Detect which cell encompasses the target text, then output its [x, y] center coordinate. 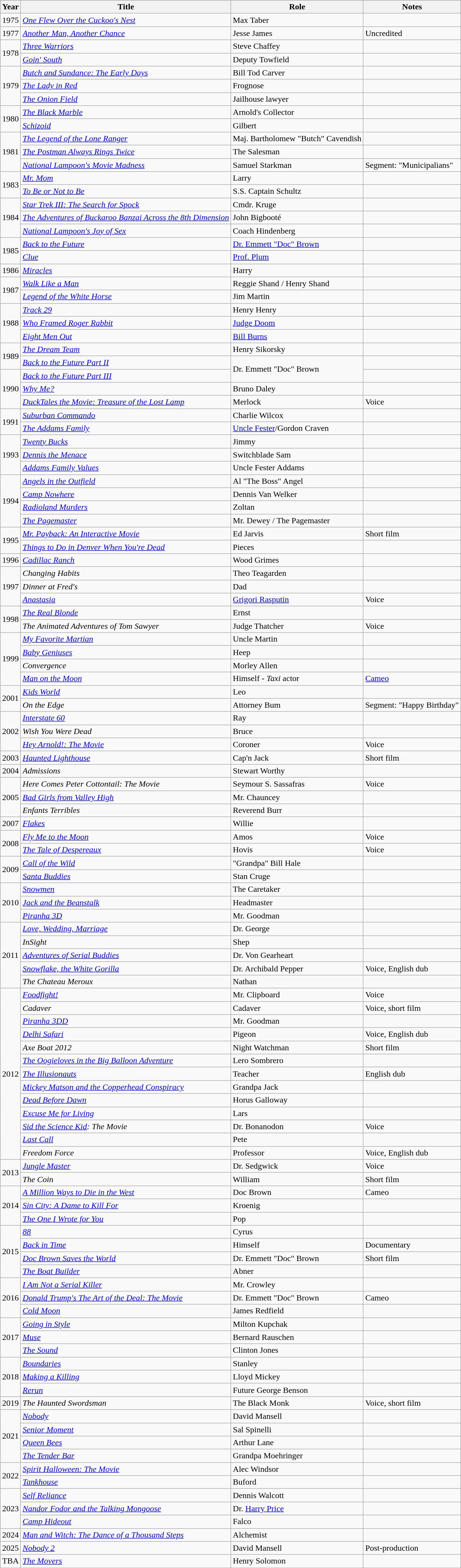
The Illusionauts [126, 1074]
Wish You Were Dead [126, 731]
Doc Brown Saves the World [126, 1258]
Tankhouse [126, 1482]
Henry Solomon [297, 1561]
On the Edge [126, 705]
Dinner at Fred's [126, 587]
The Haunted Swordsman [126, 1403]
Fly Me to the Moon [126, 837]
Himself [297, 1245]
1994 [10, 501]
Sin City: A Dame to Kill For [126, 1205]
Cmdr. Kruge [297, 205]
TBA [10, 1561]
Star Trek III: The Search for Spock [126, 205]
2004 [10, 771]
Post-production [412, 1548]
The Lady in Red [126, 86]
Mr. Crowley [297, 1285]
Man on the Moon [126, 679]
Excuse Me for Living [126, 1113]
Arthur Lane [297, 1443]
Going in Style [126, 1324]
Pop [297, 1218]
Dennis Walcott [297, 1495]
2015 [10, 1252]
Why Me? [126, 389]
Mr. Mom [126, 178]
Enfants Terribles [126, 810]
Freedom Force [126, 1153]
William [297, 1179]
Heep [297, 652]
Back to the Future [126, 244]
Jack and the Beanstalk [126, 903]
88 [126, 1232]
Henry Henry [297, 310]
Mr. Chauncey [297, 797]
Gilbert [297, 125]
Lloyd Mickey [297, 1377]
1981 [10, 152]
Year [10, 7]
Larry [297, 178]
Dr. George [297, 929]
2013 [10, 1172]
Dad [297, 587]
The Onion Field [126, 99]
Stanley [297, 1363]
2001 [10, 698]
Sid the Science Kid: The Movie [126, 1126]
The Sound [126, 1350]
Merlock [297, 402]
Pete [297, 1140]
2009 [10, 870]
Miracles [126, 270]
Here Comes Peter Cottontail: The Movie [126, 784]
Future George Benson [297, 1390]
Attorney Bum [297, 705]
The Animated Adventures of Tom Sawyer [126, 626]
Henry Sikorsky [297, 349]
2007 [10, 824]
Steve Chaffey [297, 46]
Dennis Van Welker [297, 494]
Foodfight! [126, 995]
Jesse James [297, 33]
Leo [297, 692]
Coroner [297, 744]
2021 [10, 1436]
Boundaries [126, 1363]
Dr. Sedgwick [297, 1166]
Sal Spinelli [297, 1430]
Buford [297, 1482]
1979 [10, 86]
The Dream Team [126, 349]
2019 [10, 1403]
Pigeon [297, 1034]
2025 [10, 1548]
Doc Brown [297, 1192]
Al "The Boss" Angel [297, 481]
Snowflake, the White Gorilla [126, 968]
Stewart Worthy [297, 771]
To Be or Not to Be [126, 191]
The Coin [126, 1179]
Bruce [297, 731]
Hovis [297, 850]
John Bigbooté [297, 218]
1986 [10, 270]
Eight Men Out [126, 336]
Morley Allen [297, 665]
1977 [10, 33]
Walk Like a Man [126, 283]
Kids World [126, 692]
Back in Time [126, 1245]
Things to Do in Denver When You're Dead [126, 547]
Professor [297, 1153]
Reggie Shand / Henry Shand [297, 283]
Wood Grimes [297, 560]
Theo Teagarden [297, 573]
Mr. Payback: An Interactive Movie [126, 534]
Maj. Bartholomew "Butch" Cavendish [297, 138]
The Salesman [297, 152]
Segment: "Municipalians" [412, 165]
Reverend Burr [297, 810]
Love, Wedding, Marriage [126, 929]
1990 [10, 389]
2011 [10, 955]
1985 [10, 251]
The Boat Builder [126, 1271]
Angels in the Outfield [126, 481]
Clue [126, 257]
Pieces [297, 547]
Legend of the White Horse [126, 297]
Amos [297, 837]
Dennis the Menace [126, 455]
Segment: "Happy Birthday" [412, 705]
Last Call [126, 1140]
2008 [10, 843]
Bill Tod Carver [297, 73]
Lero Sombrero [297, 1061]
Axe Boat 2012 [126, 1048]
1987 [10, 290]
National Lampoon's Movie Madness [126, 165]
InSight [126, 942]
Snowmen [126, 889]
Zoltan [297, 507]
1988 [10, 323]
Baby Geniuses [126, 652]
Night Watchman [297, 1048]
The Addams Family [126, 428]
Mr. Clipboard [297, 995]
Falco [297, 1522]
The Movers [126, 1561]
2003 [10, 758]
Back to the Future Part II [126, 362]
Santa Buddies [126, 876]
DuckTales the Movie: Treasure of the Lost Lamp [126, 402]
Uncle Martin [297, 639]
2017 [10, 1337]
Mr. Dewey / The Pagemaster [297, 520]
Twenty Bucks [126, 442]
The Chateau Meroux [126, 981]
Himself - Taxi actor [297, 679]
Milton Kupchak [297, 1324]
2002 [10, 731]
Addams Family Values [126, 468]
Bernard Rauschen [297, 1337]
Role [297, 7]
2023 [10, 1508]
Who Framed Roger Rabbit [126, 323]
Goin' South [126, 60]
1983 [10, 185]
"Grandpa" Bill Hale [297, 863]
Teacher [297, 1074]
1984 [10, 218]
Grandpa Jack [297, 1087]
Flakes [126, 824]
Uncredited [412, 33]
Jimmy [297, 442]
Hey Arnold!: The Movie [126, 744]
National Lampoon's Joy of Sex [126, 231]
Clinton Jones [297, 1350]
Willie [297, 824]
James Redfield [297, 1311]
Title [126, 7]
2005 [10, 797]
The Postman Always Rings Twice [126, 152]
Deputy Towfield [297, 60]
Jim Martin [297, 297]
Lars [297, 1113]
Queen Bees [126, 1443]
Changing Habits [126, 573]
1999 [10, 659]
1975 [10, 20]
The Tender Bar [126, 1456]
Charlie Wilcox [297, 415]
Man and Witch: The Dance of a Thousand Steps [126, 1535]
Alec Windsor [297, 1469]
Cadillac Ranch [126, 560]
Piranha 3D [126, 916]
2016 [10, 1298]
Arnold's Collector [297, 112]
Nobody 2 [126, 1548]
Documentary [412, 1245]
I Am Not a Serial Killer [126, 1285]
Uncle Fester/Gordon Craven [297, 428]
Piranha 3DD [126, 1021]
Cyrus [297, 1232]
Butch and Sundance: The Early Days [126, 73]
The Caretaker [297, 889]
Camp Nowhere [126, 494]
Admissions [126, 771]
Jungle Master [126, 1166]
The Black Marble [126, 112]
Shep [297, 942]
Anastasia [126, 600]
The Legend of the Lone Ranger [126, 138]
Self Reliance [126, 1495]
Grandpa Moehringer [297, 1456]
Muse [126, 1337]
Judge Thatcher [297, 626]
2012 [10, 1073]
Camp Hideout [126, 1522]
Convergence [126, 665]
2022 [10, 1476]
Uncle Fester Addams [297, 468]
Notes [412, 7]
Dead Before Dawn [126, 1100]
Back to the Future Part III [126, 375]
Kroenig [297, 1205]
Harry [297, 270]
Track 29 [126, 310]
1989 [10, 356]
Interstate 60 [126, 718]
Bruno Daley [297, 389]
Frognose [297, 86]
Bill Burns [297, 336]
Horus Galloway [297, 1100]
1997 [10, 586]
1996 [10, 560]
Bad Girls from Valley High [126, 797]
The Adventures of Buckaroo Banzai Across the 8th Dimension [126, 218]
Jailhouse lawyer [297, 99]
The Tale of Despereaux [126, 850]
Abner [297, 1271]
Schizoid [126, 125]
Judge Doom [297, 323]
A Million Ways to Die in the West [126, 1192]
1993 [10, 455]
Radioland Murders [126, 507]
Grigori Rasputin [297, 600]
The Real Blonde [126, 613]
Making a Killing [126, 1377]
Cap'n Jack [297, 758]
Three Warriors [126, 46]
Nobody [126, 1416]
Headmaster [297, 903]
The Pagemaster [126, 520]
My Favorite Martian [126, 639]
One Flew Over the Cuckoo's Nest [126, 20]
Ed Jarvis [297, 534]
Dr. Archibald Pepper [297, 968]
1980 [10, 119]
1995 [10, 540]
English dub [412, 1074]
2010 [10, 903]
Stan Cruge [297, 876]
Suburban Commando [126, 415]
Another Man, Another Chance [126, 33]
2014 [10, 1205]
The One I Wrote for You [126, 1218]
Mickey Matson and the Copperhead Conspiracy [126, 1087]
Switchblade Sam [297, 455]
Adventures of Serial Buddies [126, 955]
Nathan [297, 981]
2018 [10, 1377]
Senior Moment [126, 1430]
Alchemist [297, 1535]
S.S. Captain Schultz [297, 191]
2024 [10, 1535]
Seymour S. Sassafras [297, 784]
Samuel Starkman [297, 165]
Ray [297, 718]
Spirit Halloween: The Movie [126, 1469]
Delhi Safari [126, 1034]
Haunted Lighthouse [126, 758]
1991 [10, 422]
Dr. Von Gearheart [297, 955]
Rerun [126, 1390]
Donald Trump's The Art of the Deal: The Movie [126, 1298]
The Black Monk [297, 1403]
Nandor Fodor and the Talking Mongoose [126, 1508]
Call of the Wild [126, 863]
1978 [10, 53]
Dr. Harry Price [297, 1508]
Prof. Plum [297, 257]
Max Taber [297, 20]
Cold Moon [126, 1311]
1998 [10, 619]
The Oogieloves in the Big Balloon Adventure [126, 1061]
Dr. Bonanodon [297, 1126]
Coach Hindenberg [297, 231]
Ernst [297, 613]
